For the text-containing cell, return its midpoint in (X, Y) coordinate format. 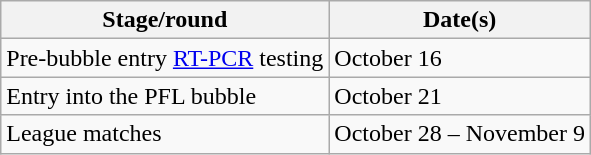
October 21 (460, 96)
League matches (165, 134)
Date(s) (460, 20)
Stage/round (165, 20)
Pre-bubble entry RT-PCR testing (165, 58)
Entry into the PFL bubble (165, 96)
October 28 – November 9 (460, 134)
October 16 (460, 58)
